Find where the given text appears and provide that cell's center as [X, Y] coordinate. 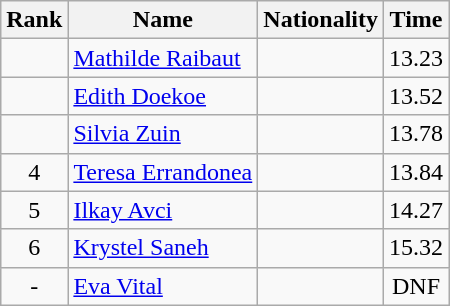
Name [163, 20]
14.27 [416, 210]
Time [416, 20]
Eva Vital [163, 286]
6 [34, 248]
13.23 [416, 58]
Krystel Saneh [163, 248]
4 [34, 172]
5 [34, 210]
13.52 [416, 96]
Rank [34, 20]
Silvia Zuin [163, 134]
15.32 [416, 248]
13.78 [416, 134]
- [34, 286]
Ilkay Avci [163, 210]
Mathilde Raibaut [163, 58]
13.84 [416, 172]
DNF [416, 286]
Teresa Errandonea [163, 172]
Edith Doekoe [163, 96]
Nationality [321, 20]
